Capture the cell that displays the provided text and extract its [x, y] central coordinate. 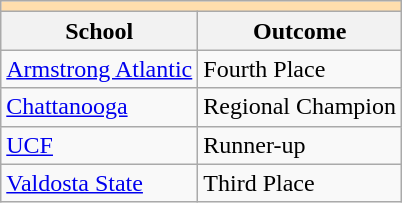
Third Place [300, 183]
Fourth Place [300, 69]
Outcome [300, 31]
Armstrong Atlantic [100, 69]
Regional Champion [300, 107]
Valdosta State [100, 183]
School [100, 31]
Chattanooga [100, 107]
UCF [100, 145]
Runner-up [300, 145]
